Find where the given text appears and provide that cell's center as [X, Y] coordinate. 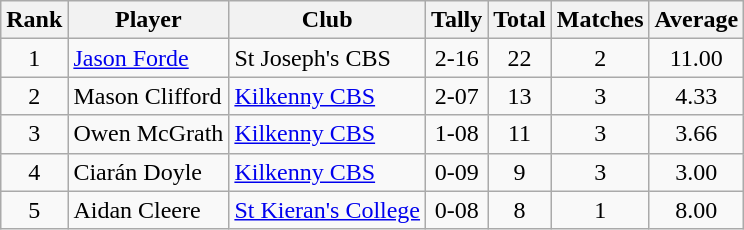
St Kieran's College [328, 210]
Total [520, 20]
0-09 [457, 172]
5 [34, 210]
0-08 [457, 210]
8 [520, 210]
Aidan Cleere [148, 210]
1-08 [457, 134]
Matches [600, 20]
Player [148, 20]
Club [328, 20]
13 [520, 96]
Owen McGrath [148, 134]
Rank [34, 20]
11.00 [696, 58]
Mason Clifford [148, 96]
8.00 [696, 210]
11 [520, 134]
Jason Forde [148, 58]
3.66 [696, 134]
4 [34, 172]
2-16 [457, 58]
22 [520, 58]
9 [520, 172]
Ciarán Doyle [148, 172]
4.33 [696, 96]
3.00 [696, 172]
Average [696, 20]
St Joseph's CBS [328, 58]
Tally [457, 20]
2-07 [457, 96]
